Find where the given text appears and provide that cell's center as (X, Y) coordinate. 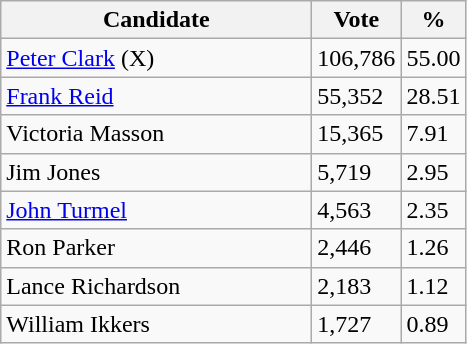
2,446 (356, 248)
2,183 (356, 286)
Victoria Masson (156, 134)
106,786 (356, 58)
Vote (356, 20)
5,719 (356, 172)
% (434, 20)
4,563 (356, 210)
1.12 (434, 286)
Jim Jones (156, 172)
Peter Clark (X) (156, 58)
Candidate (156, 20)
1,727 (356, 324)
1.26 (434, 248)
John Turmel (156, 210)
William Ikkers (156, 324)
Frank Reid (156, 96)
15,365 (356, 134)
55.00 (434, 58)
Lance Richardson (156, 286)
0.89 (434, 324)
2.95 (434, 172)
2.35 (434, 210)
28.51 (434, 96)
Ron Parker (156, 248)
55,352 (356, 96)
7.91 (434, 134)
